Capture the cell that displays the provided text and extract its [X, Y] central coordinate. 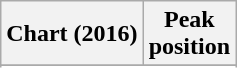
Peakposition [189, 34]
Chart (2016) [72, 34]
